Pinpoint the cell where the given text exists, returning its (X, Y) midpoint coordinate. 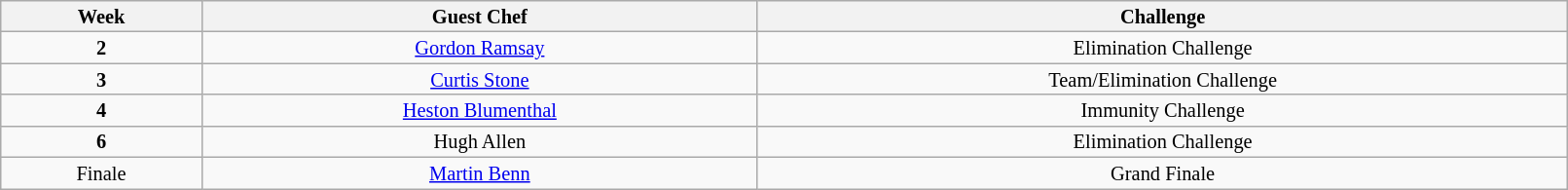
Gordon Ramsay (479, 47)
Immunity Challenge (1162, 110)
4 (101, 110)
3 (101, 79)
Finale (101, 172)
Challenge (1162, 16)
Curtis Stone (479, 79)
Hugh Allen (479, 141)
Team/Elimination Challenge (1162, 79)
Heston Blumenthal (479, 110)
Week (101, 16)
6 (101, 141)
Martin Benn (479, 172)
Grand Finale (1162, 172)
2 (101, 47)
Guest Chef (479, 16)
